Identify which cell holds the provided text, then report its [x, y] central coordinate. 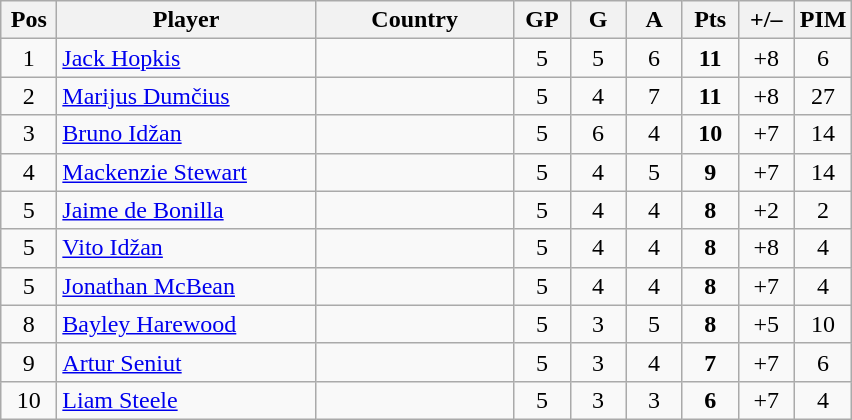
GP [542, 20]
Jack Hopkis [186, 58]
G [598, 20]
PIM [823, 20]
Jonathan McBean [186, 286]
Country [414, 20]
+/– [766, 20]
Bruno Idžan [186, 134]
+2 [766, 210]
Bayley Harewood [186, 324]
1 [29, 58]
27 [823, 96]
Jaime de Bonilla [186, 210]
Pts [710, 20]
Liam Steele [186, 400]
Player [186, 20]
+5 [766, 324]
Vito Idžan [186, 248]
Marijus Dumčius [186, 96]
Artur Seniut [186, 362]
Pos [29, 20]
A [654, 20]
Mackenzie Stewart [186, 172]
